Return [x, y] of the center of cell containing provided text 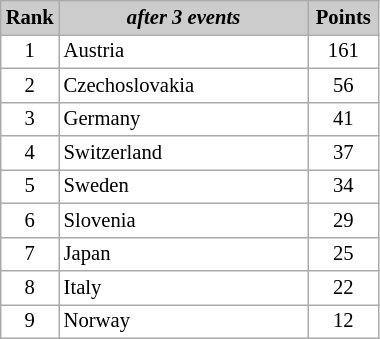
Switzerland [184, 153]
9 [30, 321]
37 [343, 153]
41 [343, 119]
7 [30, 254]
Points [343, 17]
12 [343, 321]
Norway [184, 321]
3 [30, 119]
Slovenia [184, 220]
Japan [184, 254]
2 [30, 85]
1 [30, 51]
5 [30, 186]
4 [30, 153]
22 [343, 287]
56 [343, 85]
8 [30, 287]
Sweden [184, 186]
Italy [184, 287]
161 [343, 51]
34 [343, 186]
Germany [184, 119]
6 [30, 220]
after 3 events [184, 17]
Czechoslovakia [184, 85]
Austria [184, 51]
25 [343, 254]
29 [343, 220]
Rank [30, 17]
